For the text-containing cell, return its midpoint in (X, Y) coordinate format. 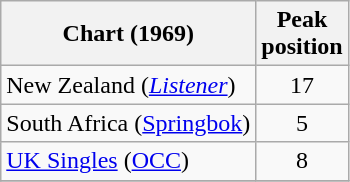
5 (302, 123)
17 (302, 85)
South Africa (Springbok) (128, 123)
Peakposition (302, 34)
8 (302, 161)
New Zealand (Listener) (128, 85)
UK Singles (OCC) (128, 161)
Chart (1969) (128, 34)
